For the text-containing cell, return its midpoint in (x, y) coordinate format. 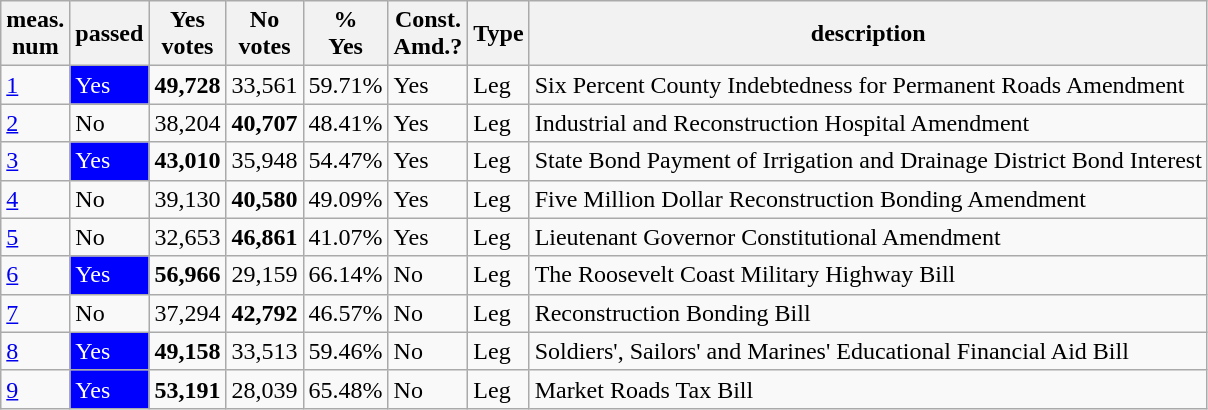
The Roosevelt Coast Military Highway Bill (868, 275)
49,158 (188, 351)
7 (36, 313)
41.07% (346, 237)
40,707 (264, 123)
8 (36, 351)
33,513 (264, 351)
40,580 (264, 199)
3 (36, 161)
Reconstruction Bonding Bill (868, 313)
passed (110, 34)
43,010 (188, 161)
49.09% (346, 199)
35,948 (264, 161)
29,159 (264, 275)
37,294 (188, 313)
meas.num (36, 34)
39,130 (188, 199)
Const.Amd.? (428, 34)
Six Percent County Indebtedness for Permanent Roads Amendment (868, 85)
59.71% (346, 85)
Type (498, 34)
9 (36, 389)
1 (36, 85)
description (868, 34)
Market Roads Tax Bill (868, 389)
56,966 (188, 275)
59.46% (346, 351)
53,191 (188, 389)
32,653 (188, 237)
65.48% (346, 389)
Novotes (264, 34)
Yesvotes (188, 34)
Industrial and Reconstruction Hospital Amendment (868, 123)
2 (36, 123)
33,561 (264, 85)
42,792 (264, 313)
4 (36, 199)
46.57% (346, 313)
Five Million Dollar Reconstruction Bonding Amendment (868, 199)
Soldiers', Sailors' and Marines' Educational Financial Aid Bill (868, 351)
49,728 (188, 85)
48.41% (346, 123)
54.47% (346, 161)
66.14% (346, 275)
State Bond Payment of Irrigation and Drainage District Bond Interest (868, 161)
%Yes (346, 34)
Lieutenant Governor Constitutional Amendment (868, 237)
38,204 (188, 123)
5 (36, 237)
6 (36, 275)
46,861 (264, 237)
28,039 (264, 389)
